Detect which cell encompasses the target text, then output its (x, y) center coordinate. 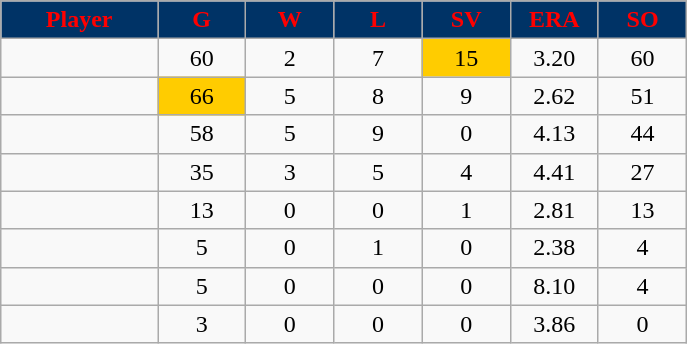
7 (378, 58)
SV (466, 20)
2 (290, 58)
15 (466, 58)
2.81 (554, 210)
3.86 (554, 324)
4.13 (554, 134)
51 (642, 96)
G (202, 20)
W (290, 20)
ERA (554, 20)
58 (202, 134)
8.10 (554, 286)
4.41 (554, 172)
44 (642, 134)
2.38 (554, 248)
27 (642, 172)
66 (202, 96)
3.20 (554, 58)
SO (642, 20)
35 (202, 172)
8 (378, 96)
2.62 (554, 96)
Player (80, 20)
L (378, 20)
